From the cell containing the given text, extract its center point as [X, Y] coordinate. 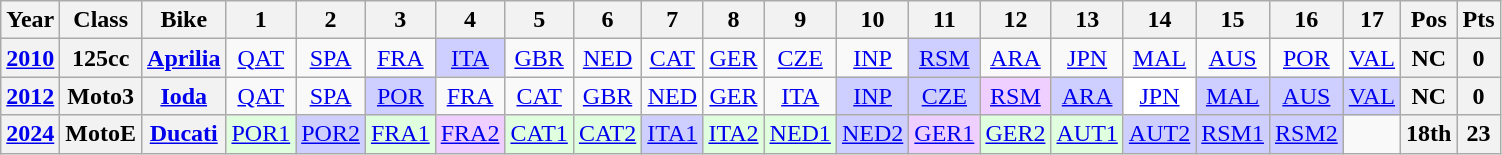
1 [261, 20]
2012 [30, 96]
13 [1087, 20]
8 [734, 20]
Class [101, 20]
Pos [1429, 20]
POR2 [331, 134]
FRA2 [470, 134]
18th [1429, 134]
3 [400, 20]
Moto3 [101, 96]
2010 [30, 58]
2024 [30, 134]
Year [30, 20]
2 [331, 20]
23 [1478, 134]
125cc [101, 58]
CAT2 [607, 134]
ITA2 [734, 134]
10 [872, 20]
9 [800, 20]
POR1 [261, 134]
GER1 [944, 134]
16 [1306, 20]
CAT1 [539, 134]
AUT1 [1087, 134]
FRA1 [400, 134]
12 [1016, 20]
RSM2 [1306, 134]
ITA1 [672, 134]
Pts [1478, 20]
6 [607, 20]
Ioda [184, 96]
15 [1233, 20]
NED1 [800, 134]
MotoE [101, 134]
5 [539, 20]
RSM1 [1233, 134]
Aprilia [184, 58]
AUT2 [1159, 134]
Bike [184, 20]
7 [672, 20]
4 [470, 20]
GER2 [1016, 134]
NED2 [872, 134]
17 [1372, 20]
14 [1159, 20]
Ducati [184, 134]
11 [944, 20]
